Pinpoint the cell where the given text exists, returning its [x, y] midpoint coordinate. 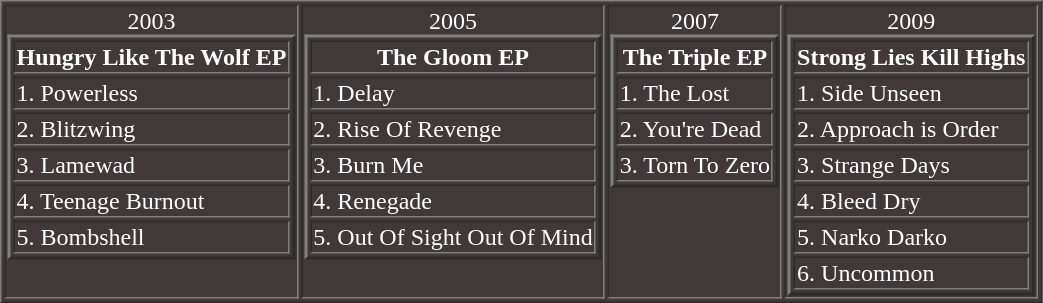
2. Approach is Order [911, 128]
6. Uncommon [911, 272]
The Gloom EP [452, 56]
5. Bombshell [152, 236]
3. Torn To Zero [695, 164]
2. You're Dead [695, 128]
4. Renegade [452, 200]
1. Powerless [152, 92]
2. Blitzwing [152, 128]
4. Bleed Dry [911, 200]
5. Out Of Sight Out Of Mind [452, 236]
2. Rise Of Revenge [452, 128]
2003 Hungry Like The Wolf EP 1. Powerless 2. Blitzwing 3. Lamewad 4. Teenage Burnout 5. Bombshell [151, 151]
2007 The Triple EP 1. The Lost 2. You're Dead 3. Torn To Zero [695, 151]
5. Narko Darko [911, 236]
1. The Lost [695, 92]
1. Delay [452, 92]
3. Strange Days [911, 164]
3. Lamewad [152, 164]
The Triple EP [695, 56]
2009 Strong Lies Kill Highs 1. Side Unseen 2. Approach is Order 3. Strange Days 4. Bleed Dry 5. Narko Darko 6. Uncommon [911, 151]
1. Side Unseen [911, 92]
Strong Lies Kill Highs [911, 56]
4. Teenage Burnout [152, 200]
3. Burn Me [452, 164]
2005 The Gloom EP 1. Delay 2. Rise Of Revenge 3. Burn Me 4. Renegade 5. Out Of Sight Out Of Mind [452, 151]
Hungry Like The Wolf EP [152, 56]
